Find where the given text appears and provide that cell's center as (X, Y) coordinate. 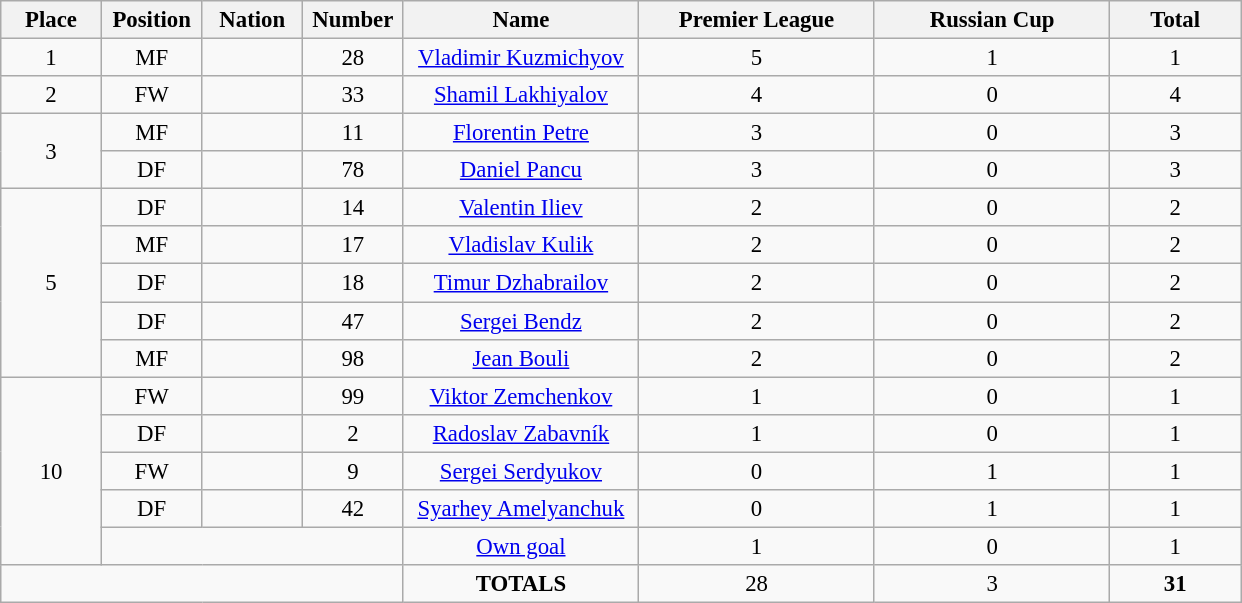
Place (52, 20)
47 (354, 321)
14 (354, 208)
Timur Dzhabrailov (521, 283)
Total (1176, 20)
Vladimir Kuzmichyov (521, 58)
Shamil Lakhiyalov (521, 95)
42 (354, 509)
10 (52, 471)
Nation (252, 20)
Radoslav Zabavník (521, 433)
Name (521, 20)
Position (152, 20)
31 (1176, 584)
Florentin Petre (521, 133)
33 (354, 95)
Jean Bouli (521, 358)
Vladislav Kulik (521, 245)
Sergei Serdyukov (521, 471)
Russian Cup (992, 20)
Syarhey Amelyanchuk (521, 509)
78 (354, 170)
Number (354, 20)
Sergei Bendz (521, 321)
17 (354, 245)
11 (354, 133)
99 (354, 396)
98 (354, 358)
TOTALS (521, 584)
Valentin Iliev (521, 208)
Viktor Zemchenkov (521, 396)
Premier League (757, 20)
18 (354, 283)
9 (354, 471)
Daniel Pancu (521, 170)
Own goal (521, 546)
